Find where the given text appears and provide that cell's center as [X, Y] coordinate. 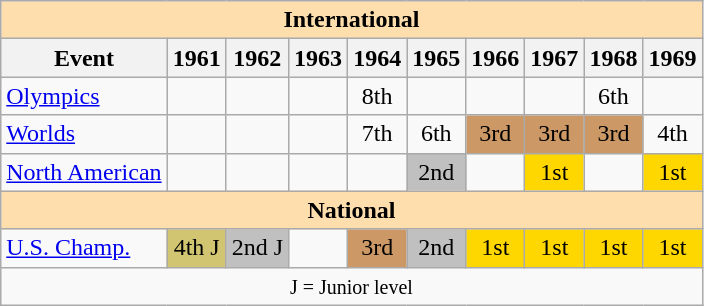
1969 [672, 58]
Olympics [84, 96]
North American [84, 172]
J = Junior level [352, 286]
4th J [196, 248]
1965 [436, 58]
1968 [614, 58]
2nd J [257, 248]
Worlds [84, 134]
8th [378, 96]
1967 [554, 58]
7th [378, 134]
1963 [318, 58]
Event [84, 58]
International [352, 20]
1961 [196, 58]
1962 [257, 58]
4th [672, 134]
1964 [378, 58]
National [352, 210]
U.S. Champ. [84, 248]
1966 [496, 58]
